Scan for the cell matching the given text and deliver its (X, Y) coordinate at center. 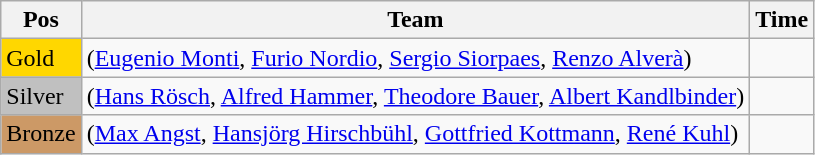
Team (416, 20)
Silver (41, 96)
(Max Angst, Hansjörg Hirschbühl, Gottfried Kottmann, René Kuhl) (416, 134)
(Eugenio Monti, Furio Nordio, Sergio Siorpaes, Renzo Alverà) (416, 58)
Time (782, 20)
(Hans Rösch, Alfred Hammer, Theodore Bauer, Albert Kandlbinder) (416, 96)
Pos (41, 20)
Gold (41, 58)
Bronze (41, 134)
